From the cell containing the given text, extract its center point as [x, y] coordinate. 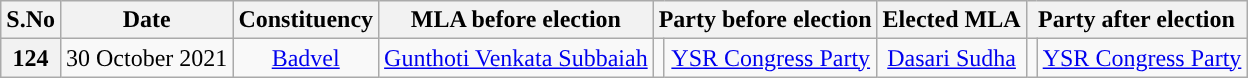
S.No [31, 20]
Gunthoti Venkata Subbaiah [516, 58]
Date [146, 20]
124 [31, 58]
Party before election [765, 20]
Party after election [1136, 20]
Dasari Sudha [952, 58]
30 October 2021 [146, 58]
Elected MLA [952, 20]
Badvel [306, 58]
Constituency [306, 20]
MLA before election [516, 20]
